For the text-containing cell, return its midpoint in (x, y) coordinate format. 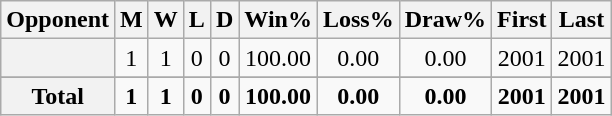
First (522, 20)
Total (58, 96)
Opponent (58, 20)
Win% (278, 20)
L (196, 20)
D (224, 20)
Loss% (358, 20)
W (166, 20)
Last (582, 20)
M (132, 20)
Draw% (445, 20)
